From the cell containing the given text, extract its center point as (x, y) coordinate. 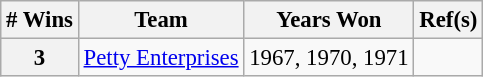
# Wins (40, 20)
Petty Enterprises (161, 58)
3 (40, 58)
Years Won (329, 20)
1967, 1970, 1971 (329, 58)
Team (161, 20)
Ref(s) (448, 20)
